Pinpoint the cell where the given text exists, returning its [X, Y] midpoint coordinate. 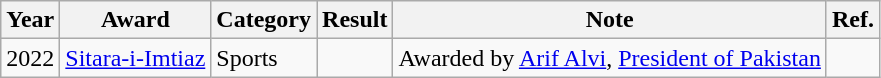
Award [136, 20]
2022 [30, 58]
Ref. [852, 20]
Category [264, 20]
Year [30, 20]
Result [355, 20]
Awarded by Arif Alvi, President of Pakistan [610, 58]
Sitara-i-Imtiaz [136, 58]
Sports [264, 58]
Note [610, 20]
